Search for the cell housing the specified text and yield its [X, Y] center coordinate. 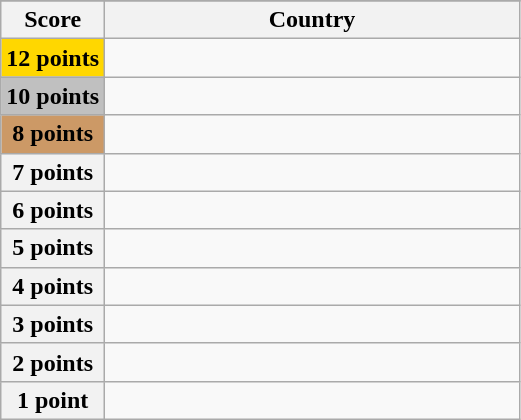
12 points [53, 58]
2 points [53, 362]
10 points [53, 96]
Score [53, 20]
1 point [53, 400]
8 points [53, 134]
Country [312, 20]
7 points [53, 172]
5 points [53, 248]
3 points [53, 324]
4 points [53, 286]
6 points [53, 210]
